Locate the cell with the specified text and output its (X, Y) center coordinate. 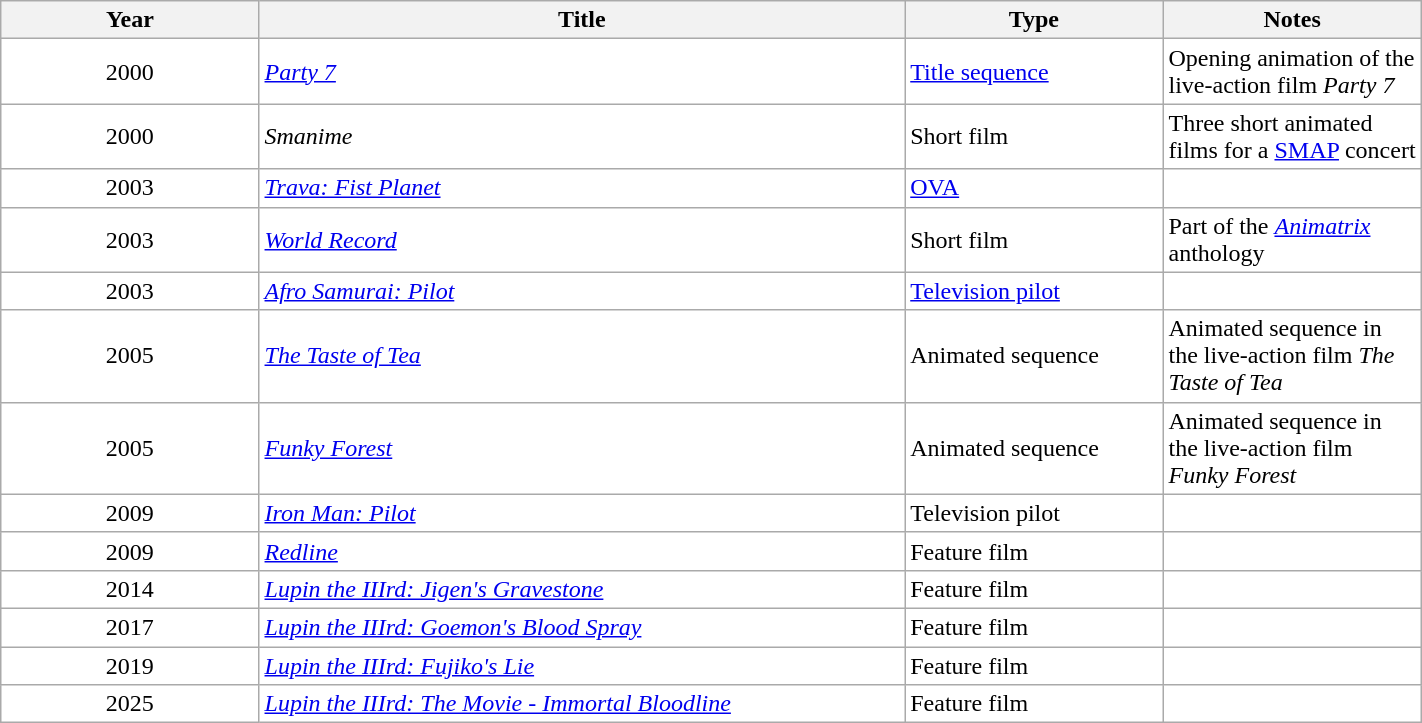
Part of the Animatrix anthology (1292, 240)
Notes (1292, 20)
Trava: Fist Planet (582, 188)
The Taste of Tea (582, 356)
Type (1034, 20)
2025 (130, 704)
Party 7 (582, 72)
Title (582, 20)
Three short animated films for a SMAP concert (1292, 136)
2017 (130, 627)
2014 (130, 589)
Animated sequence in the live-action film The Taste of Tea (1292, 356)
Lupin the IIIrd: The Movie - Immortal Bloodline (582, 704)
Lupin the IIIrd: Fujiko's Lie (582, 665)
Lupin the IIIrd: Jigen's Gravestone (582, 589)
Year (130, 20)
World Record (582, 240)
Afro Samurai: Pilot (582, 291)
Iron Man: Pilot (582, 513)
Funky Forest (582, 448)
Lupin the IIIrd: Goemon's Blood Spray (582, 627)
Smanime (582, 136)
Redline (582, 551)
Opening animation of the live-action film Party 7 (1292, 72)
Title sequence (1034, 72)
OVA (1034, 188)
Animated sequence in the live-action film Funky Forest (1292, 448)
2019 (130, 665)
